For the text-containing cell, return its midpoint in [x, y] coordinate format. 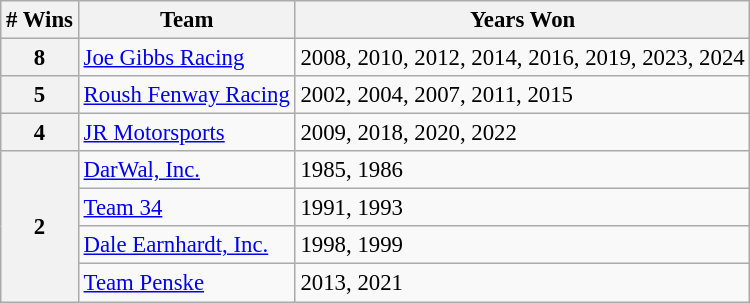
2008, 2010, 2012, 2014, 2016, 2019, 2023, 2024 [522, 58]
2009, 2018, 2020, 2022 [522, 133]
# Wins [40, 20]
JR Motorsports [186, 133]
Roush Fenway Racing [186, 95]
Joe Gibbs Racing [186, 58]
5 [40, 95]
8 [40, 58]
Dale Earnhardt, Inc. [186, 245]
1998, 1999 [522, 245]
Team [186, 20]
1985, 1986 [522, 170]
DarWal, Inc. [186, 170]
Team 34 [186, 208]
1991, 1993 [522, 208]
2002, 2004, 2007, 2011, 2015 [522, 95]
4 [40, 133]
Years Won [522, 20]
2 [40, 226]
Team Penske [186, 283]
2013, 2021 [522, 283]
